Extract the (X, Y) coordinate from the center of the cell holding the provided text.  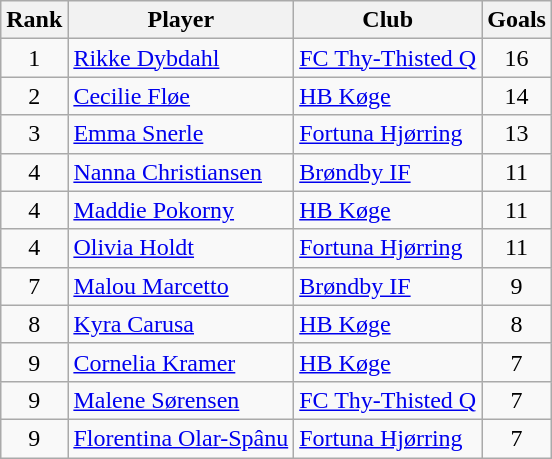
Rikke Dybdahl (181, 58)
Cecilie Fløe (181, 96)
Maddie Pokorny (181, 210)
Kyra Carusa (181, 324)
Player (181, 20)
Florentina Olar-Spânu (181, 438)
Goals (517, 20)
3 (34, 134)
Cornelia Kramer (181, 362)
14 (517, 96)
Olivia Holdt (181, 248)
Rank (34, 20)
16 (517, 58)
Emma Snerle (181, 134)
Nanna Christiansen (181, 172)
Malou Marcetto (181, 286)
Malene Sørensen (181, 400)
13 (517, 134)
1 (34, 58)
2 (34, 96)
Club (388, 20)
